Extract the (x, y) coordinate from the center of the cell holding the provided text.  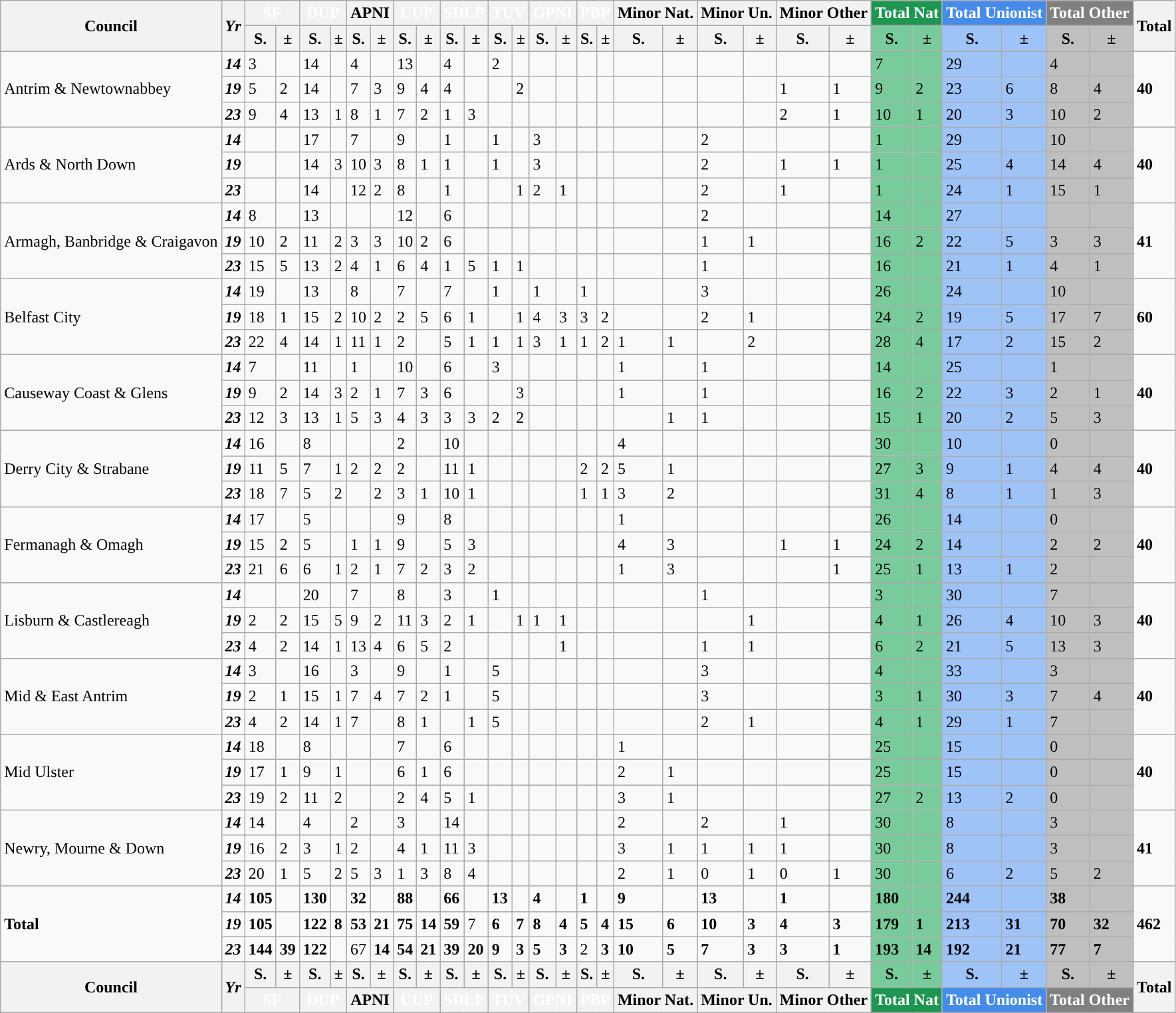
193 (892, 949)
Derry City & Strabane (111, 469)
77 (1068, 949)
54 (406, 949)
179 (892, 924)
Causeway Coast & Glens (111, 393)
192 (972, 949)
Fermanagh & Omagh (111, 544)
75 (406, 924)
Antrim & Newtownabbey (111, 89)
Mid & East Antrim (111, 696)
66 (452, 899)
Ards & North Down (111, 165)
144 (261, 949)
Lisburn & Castlereagh (111, 620)
244 (972, 899)
53 (359, 924)
28 (892, 342)
60 (1155, 316)
59 (452, 924)
462 (1155, 924)
Mid Ulster (111, 772)
130 (315, 899)
Newry, Mourne & Down (111, 848)
88 (406, 899)
38 (1068, 899)
70 (1068, 924)
67 (359, 949)
33 (972, 671)
213 (972, 924)
180 (892, 899)
Armagh, Banbridge & Craigavon (111, 241)
Belfast City (111, 316)
